Search for the cell housing the specified text and yield its [x, y] center coordinate. 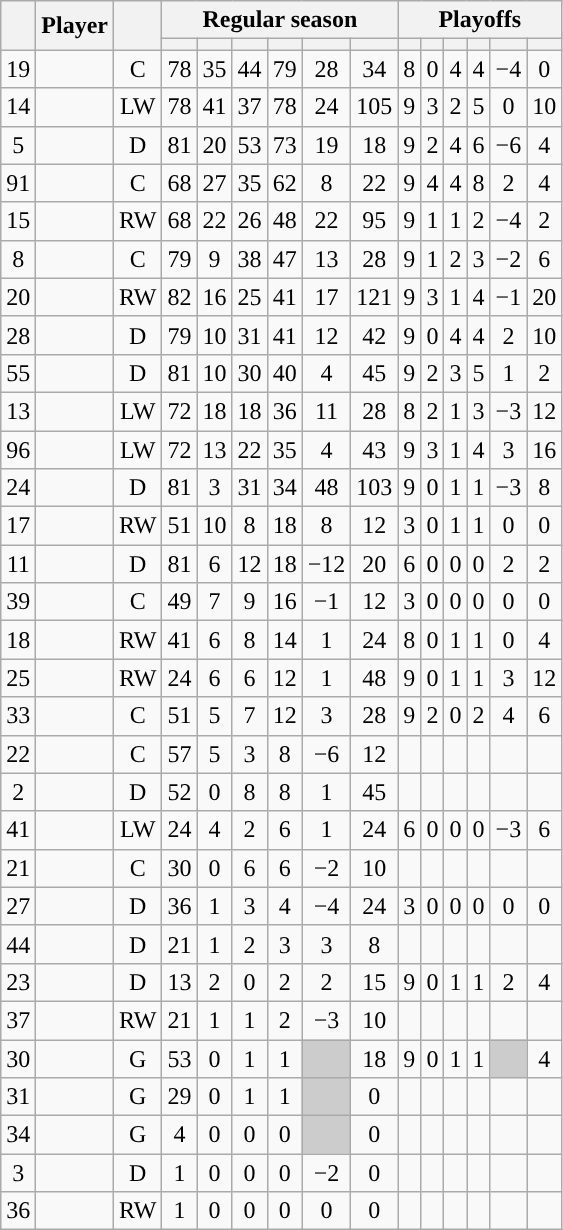
121 [374, 297]
Playoffs [480, 20]
−12 [326, 564]
96 [18, 449]
103 [374, 488]
73 [284, 145]
49 [180, 602]
42 [374, 335]
95 [374, 221]
33 [18, 716]
23 [18, 982]
105 [374, 107]
40 [284, 373]
91 [18, 183]
47 [284, 259]
62 [284, 183]
Regular season [280, 20]
43 [374, 449]
55 [18, 373]
38 [250, 259]
26 [250, 221]
52 [180, 792]
39 [18, 602]
29 [180, 1097]
82 [180, 297]
Player [75, 26]
57 [180, 754]
